Find where the given text appears and provide that cell's center as (x, y) coordinate. 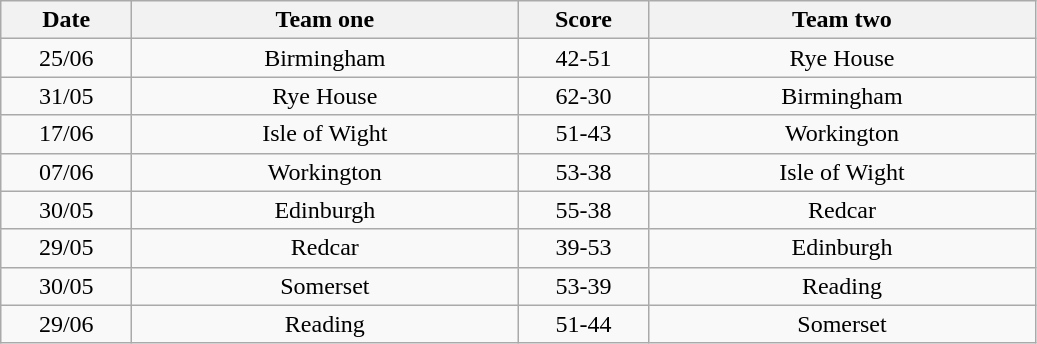
51-44 (584, 324)
Team one (325, 20)
17/06 (66, 134)
51-43 (584, 134)
29/05 (66, 248)
55-38 (584, 210)
39-53 (584, 248)
Team two (842, 20)
53-38 (584, 172)
31/05 (66, 96)
42-51 (584, 58)
53-39 (584, 286)
62-30 (584, 96)
Date (66, 20)
29/06 (66, 324)
07/06 (66, 172)
Score (584, 20)
25/06 (66, 58)
